Extract the (x, y) coordinate from the center of the cell holding the provided text.  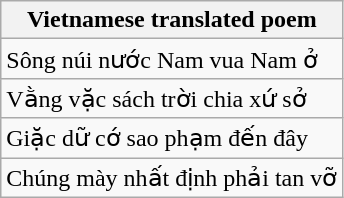
Vằng vặc sách trời chia xứ sở (172, 98)
Giặc dữ cớ sao phạm đến đây (172, 138)
Chúng mày nhất định phải tan vỡ (172, 178)
Vietnamese translated poem (172, 20)
Sông núi nước Nam vua Nam ở (172, 59)
